Locate the cell with the specified text and output its [X, Y] center coordinate. 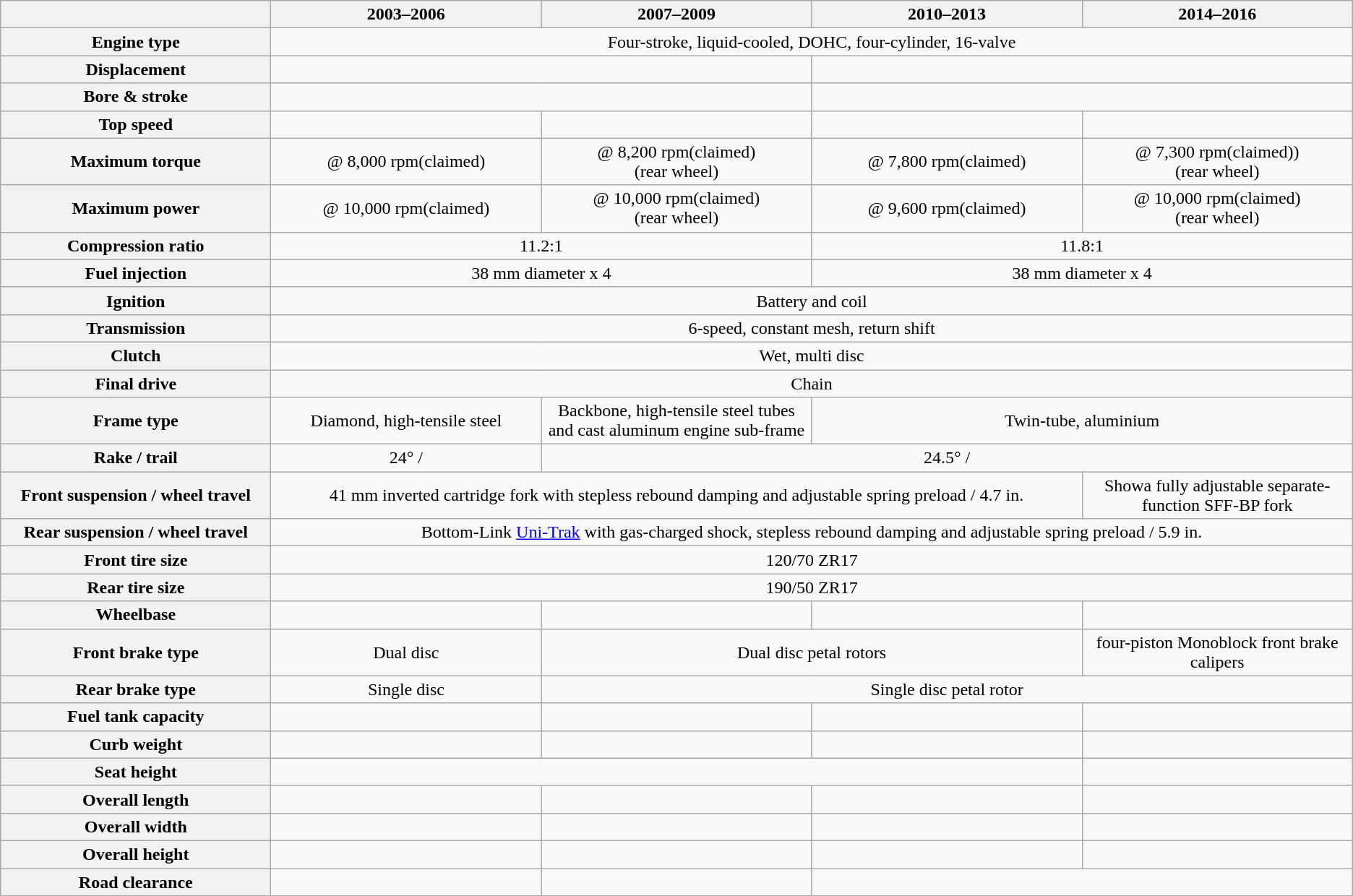
2007–2009 [676, 14]
Engine type [136, 42]
Diamond, high-tensile steel [406, 421]
Rear brake type [136, 689]
Twin-tube, aluminium [1082, 421]
Transmission [136, 328]
Maximum power [136, 208]
Overall width [136, 827]
Bore & stroke [136, 97]
Final drive [136, 384]
Frame type [136, 421]
Single disc petal rotor [947, 689]
120/70 ZR17 [812, 560]
Overall height [136, 854]
2003–2006 [406, 14]
Fuel tank capacity [136, 717]
Maximum torque [136, 162]
2010–2013 [947, 14]
Single disc [406, 689]
Showa fully adjustable separate-function SFF-BP fork [1217, 496]
24.5° / [947, 458]
Displacement [136, 69]
Bottom-Link Uni-Trak with gas-charged shock, stepless rebound damping and adjustable spring preload / 5.9 in. [812, 533]
Dual disc petal rotors [812, 652]
Rear suspension / wheel travel [136, 533]
11.2:1 [541, 246]
four-piston Monoblock front brake calipers [1217, 652]
@ 9,600 rpm(claimed) [947, 208]
Front tire size [136, 560]
Seat height [136, 772]
@ 7,300 rpm(claimed)) (rear wheel) [1217, 162]
@ 8,000 rpm(claimed) [406, 162]
@ 8,200 rpm(claimed) (rear wheel) [676, 162]
Wheelbase [136, 615]
Backbone, high-tensile steel tubes and cast aluminum engine sub-frame [676, 421]
Battery and coil [812, 301]
Front brake type [136, 652]
Compression ratio [136, 246]
Ignition [136, 301]
Top speed [136, 124]
Chain [812, 384]
Front suspension / wheel travel [136, 496]
@ 7,800 rpm(claimed) [947, 162]
Road clearance [136, 882]
Fuel injection [136, 273]
2014–2016 [1217, 14]
@ 10,000 rpm(claimed) [406, 208]
Wet, multi disc [812, 356]
6-speed, constant mesh, return shift [812, 328]
Clutch [136, 356]
Four-stroke, liquid-cooled, DOHC, four-cylinder, 16-valve [812, 42]
Dual disc [406, 652]
Rear tire size [136, 587]
Overall length [136, 799]
11.8:1 [1082, 246]
24° / [406, 458]
Curb weight [136, 744]
41 mm inverted cartridge fork with stepless rebound damping and adjustable spring preload / 4.7 in. [676, 496]
190/50 ZR17 [812, 587]
Rake / trail [136, 458]
